Return the (x, y) coordinate for the center point of the cell that contains the specified text.  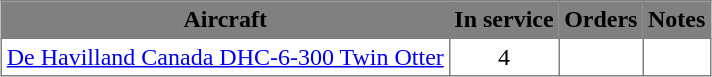
De Havilland Canada DHC-6-300 Twin Otter (225, 57)
Aircraft (225, 20)
Orders (601, 20)
4 (504, 57)
Notes (677, 20)
In service (504, 20)
